For the text-containing cell, return its midpoint in (x, y) coordinate format. 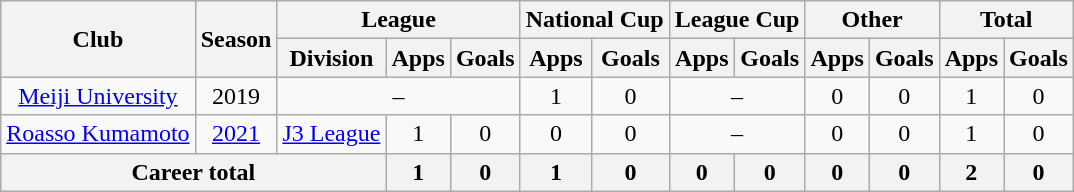
Division (332, 58)
National Cup (594, 20)
2021 (236, 134)
Career total (194, 172)
League Cup (737, 20)
2 (971, 172)
League (398, 20)
Roasso Kumamoto (98, 134)
Meiji University (98, 96)
2019 (236, 96)
Club (98, 39)
Total (1006, 20)
Season (236, 39)
J3 League (332, 134)
Other (872, 20)
